Determine the (x, y) coordinate at the center of the cell enclosing the given text.  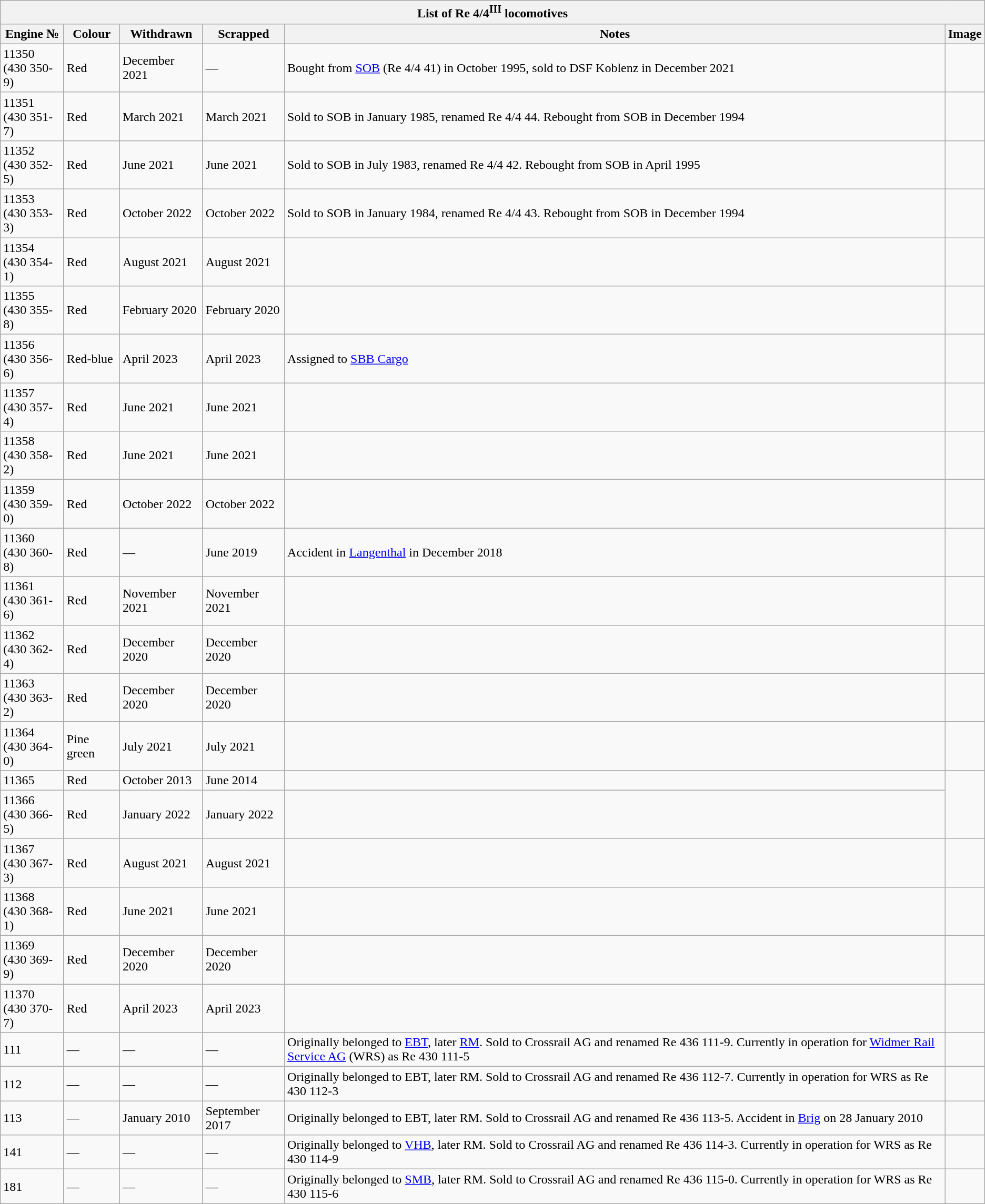
11365 (32, 780)
11350(430 350-9) (32, 68)
Red-blue (92, 359)
Originally belonged to SMB, later RM. Sold to Crossrail AG and renamed Re 436 115-0. Currently in operation for WRS as Re 430 115-6 (615, 1187)
11358(430 358-2) (32, 456)
Originally belonged to VHB, later RM. Sold to Crossrail AG and renamed Re 436 114-3. Currently in operation for WRS as Re 430 114-9 (615, 1152)
Sold to SOB in July 1983, renamed Re 4/4 42. Rebought from SOB in April 1995 (615, 165)
11363(430 363-2) (32, 697)
June 2019 (243, 552)
11369(430 369-9) (32, 960)
11364(430 364-0) (32, 746)
11356(430 356-6) (32, 359)
Scrapped (243, 34)
Accident in Langenthal in December 2018 (615, 552)
Sold to SOB in January 1984, renamed Re 4/4 43. Rebought from SOB in December 1994 (615, 214)
11360(430 360-8) (32, 552)
11367(430 367-3) (32, 863)
11354(430 354-1) (32, 262)
Image (965, 34)
September 2017 (243, 1118)
January 2010 (161, 1118)
11368(430 368-1) (32, 911)
11351(430 351-7) (32, 116)
111 (32, 1050)
11359(430 359-0) (32, 504)
List of Re 4/4III locomotives (492, 13)
October 2013 (161, 780)
11366(430 366-5) (32, 814)
Colour (92, 34)
Withdrawn (161, 34)
Notes (615, 34)
11370(430 370-7) (32, 1008)
11352(430 352-5) (32, 165)
Originally belonged to EBT, later RM. Sold to Crossrail AG and renamed Re 436 113-5. Accident in Brig on 28 January 2010 (615, 1118)
112 (32, 1084)
113 (32, 1118)
Originally belonged to EBT, later RM. Sold to Crossrail AG and renamed Re 436 112-7. Currently in operation for WRS as Re 430 112-3 (615, 1084)
181 (32, 1187)
11357(430 357-4) (32, 407)
11355(430 355-8) (32, 310)
11362(430 362-4) (32, 649)
Bought from SOB (Re 4/4 41) in October 1995, sold to DSF Koblenz in December 2021 (615, 68)
11361(430 361-6) (32, 601)
Pine green (92, 746)
Assigned to SBB Cargo (615, 359)
June 2014 (243, 780)
141 (32, 1152)
11353(430 353-3) (32, 214)
December 2021 (161, 68)
Sold to SOB in January 1985, renamed Re 4/4 44. Rebought from SOB in December 1994 (615, 116)
Engine № (32, 34)
